Capture the cell that displays the provided text and extract its (X, Y) central coordinate. 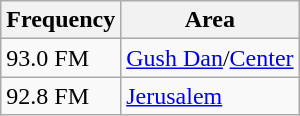
93.0 FM (61, 58)
Gush Dan/Center (210, 58)
Jerusalem (210, 96)
Frequency (61, 20)
Area (210, 20)
92.8 FM (61, 96)
